Detect which cell encompasses the target text, then output its [X, Y] center coordinate. 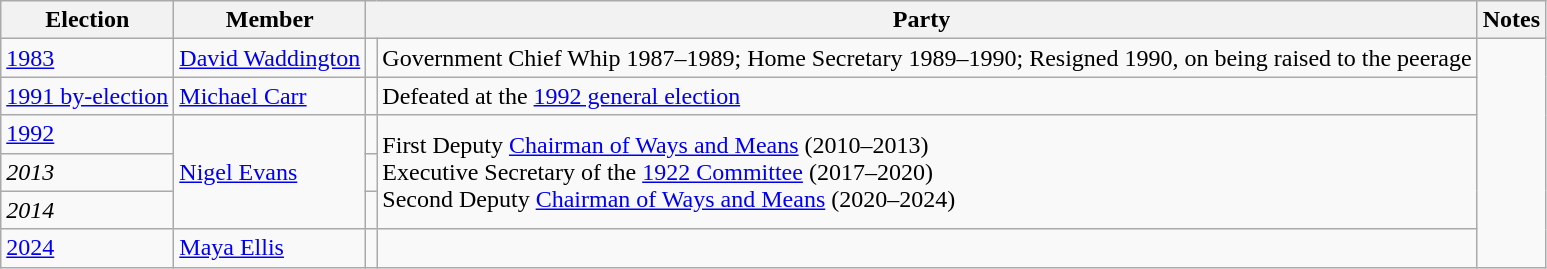
2013 [88, 172]
Election [88, 20]
1991 by-election [88, 96]
Government Chief Whip 1987–1989; Home Secretary 1989–1990; Resigned 1990, on being raised to the peerage [927, 58]
Party [922, 20]
David Waddington [270, 58]
Notes [1511, 20]
Member [270, 20]
Michael Carr [270, 96]
1983 [88, 58]
2024 [88, 248]
Defeated at the 1992 general election [927, 96]
2014 [88, 210]
Maya Ellis [270, 248]
1992 [88, 134]
Nigel Evans [270, 172]
